Locate the cell with the specified text and output its [X, Y] center coordinate. 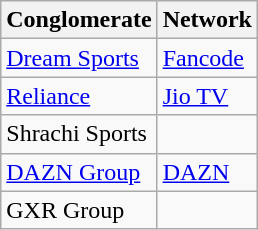
Network [207, 20]
Dream Sports [79, 58]
Fancode [207, 58]
Shrachi Sports [79, 134]
Conglomerate [79, 20]
GXR Group [79, 210]
Jio TV [207, 96]
Reliance [79, 96]
DAZN [207, 172]
DAZN Group [79, 172]
